Scan for the cell matching the given text and deliver its [x, y] coordinate at center. 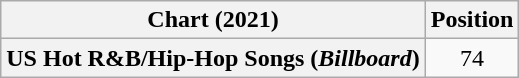
Position [472, 20]
US Hot R&B/Hip-Hop Songs (Billboard) [213, 58]
74 [472, 58]
Chart (2021) [213, 20]
